Capture the cell that displays the provided text and extract its (X, Y) central coordinate. 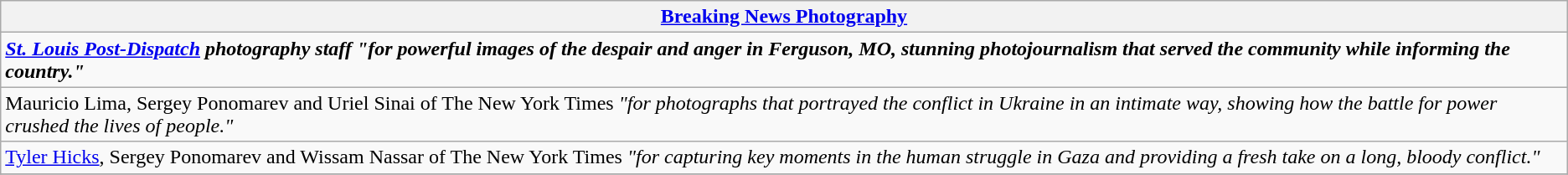
Breaking News Photography (784, 17)
